Provide the [X, Y] coordinate of the cell's center where the given text is located.  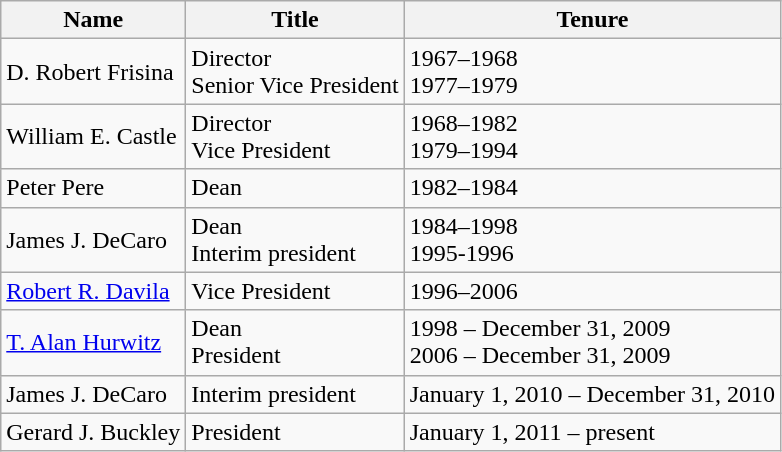
1996–2006 [592, 291]
1967–19681977–1979 [592, 72]
Robert R. Davila [94, 291]
DirectorSenior Vice President [295, 72]
D. Robert Frisina [94, 72]
Name [94, 20]
Vice President [295, 291]
William E. Castle [94, 136]
Peter Pere [94, 188]
1982–1984 [592, 188]
T. Alan Hurwitz [94, 342]
Dean [295, 188]
DeanPresident [295, 342]
Tenure [592, 20]
DeanInterim president [295, 240]
January 1, 2010 – December 31, 2010 [592, 394]
January 1, 2011 – present [592, 432]
DirectorVice President [295, 136]
Title [295, 20]
1998 – December 31, 20092006 – December 31, 2009 [592, 342]
1984–19981995-1996 [592, 240]
Gerard J. Buckley [94, 432]
1968–19821979–1994 [592, 136]
Interim president [295, 394]
President [295, 432]
